Scan for the cell matching the given text and deliver its (x, y) coordinate at center. 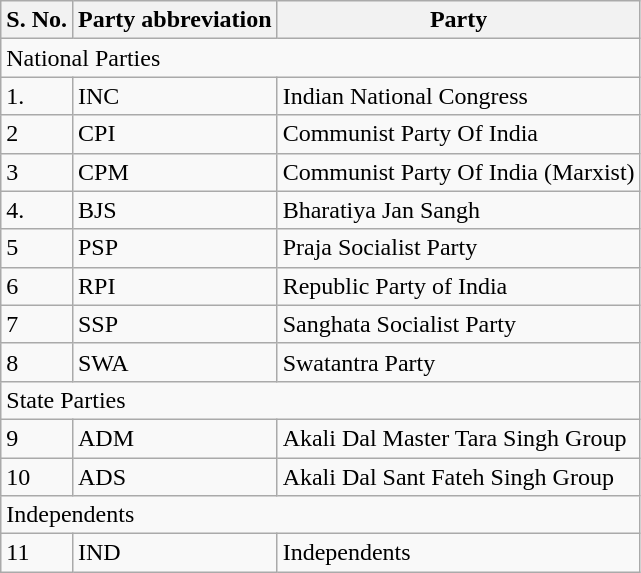
IND (174, 553)
SWA (174, 362)
CPI (174, 134)
State Parties (320, 400)
SSP (174, 324)
Akali Dal Sant Fateh Singh Group (458, 477)
Indian National Congress (458, 96)
6 (37, 286)
Swatantra Party (458, 362)
7 (37, 324)
ADS (174, 477)
3 (37, 172)
11 (37, 553)
INC (174, 96)
National Parties (320, 58)
2 (37, 134)
Republic Party of India (458, 286)
CPM (174, 172)
BJS (174, 210)
8 (37, 362)
ADM (174, 438)
Praja Socialist Party (458, 248)
Sanghata Socialist Party (458, 324)
S. No. (37, 20)
PSP (174, 248)
Bharatiya Jan Sangh (458, 210)
Communist Party Of India (Marxist) (458, 172)
5 (37, 248)
1. (37, 96)
4. (37, 210)
Party abbreviation (174, 20)
RPI (174, 286)
10 (37, 477)
9 (37, 438)
Communist Party Of India (458, 134)
Party (458, 20)
Akali Dal Master Tara Singh Group (458, 438)
